For the text-containing cell, return its midpoint in (X, Y) coordinate format. 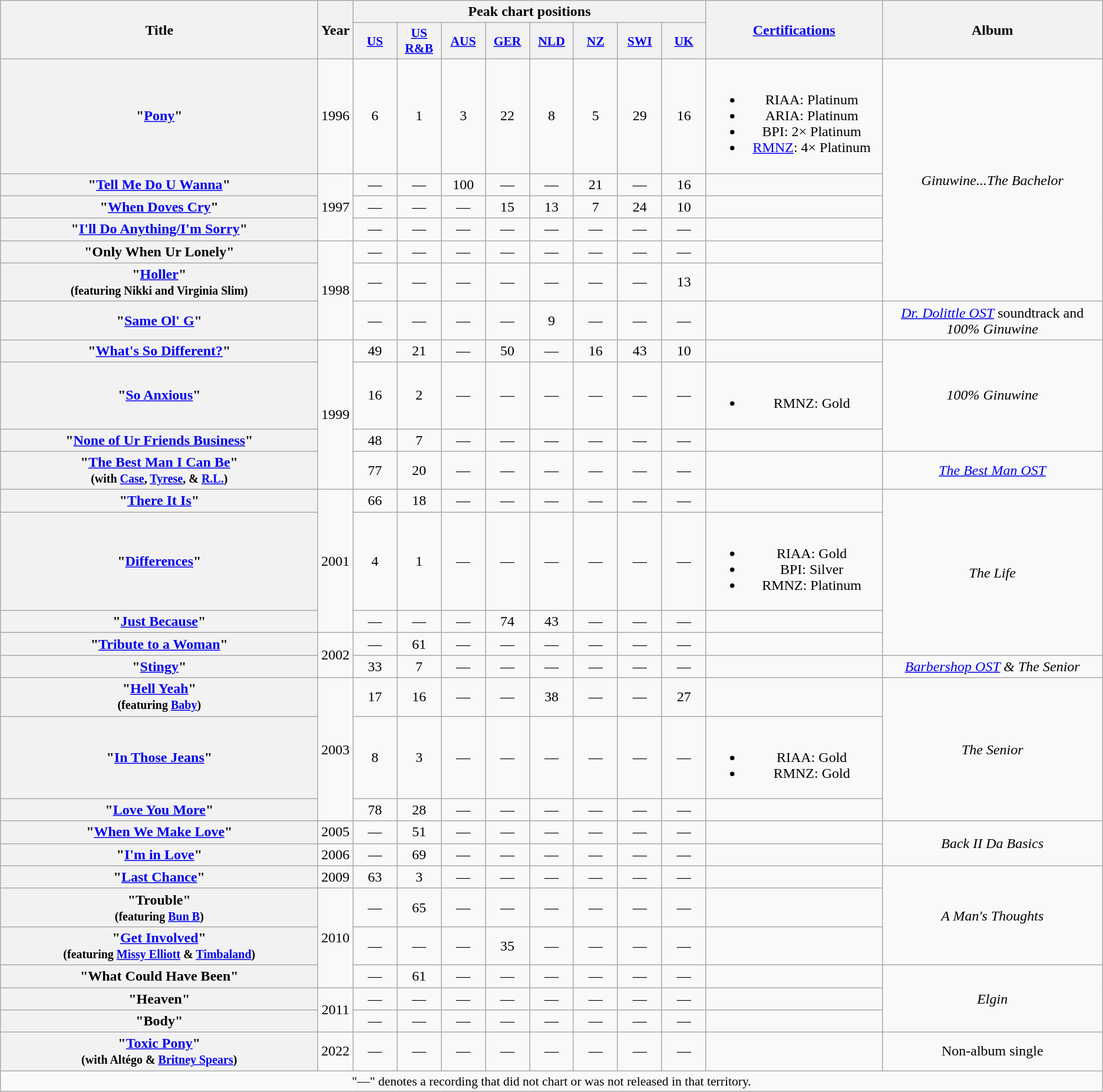
"—" denotes a recording that did not chart or was not released in that territory. (551, 1081)
2006 (336, 855)
2022 (336, 1051)
15 (508, 207)
Ginuwine...The Bachelor (992, 180)
The Life (992, 573)
"Only When Ur Lonely" (159, 252)
1997 (336, 207)
1999 (336, 414)
29 (640, 116)
"When We Make Love" (159, 832)
38 (551, 697)
2009 (336, 877)
"Just Because" (159, 622)
27 (683, 697)
"Stingy" (159, 667)
AUS (463, 41)
"Trouble" (featuring Bun B) (159, 908)
RIAA: GoldBPI: SilverRMNZ: Platinum (794, 561)
74 (508, 622)
The Best Man OST (992, 470)
UK (683, 41)
100 (463, 184)
"Get Involved" (featuring Missy Elliott & Timbaland) (159, 945)
22 (508, 116)
9 (551, 321)
"Tell Me Do U Wanna" (159, 184)
Dr. Dolittle OST soundtrack and 100% Ginuwine (992, 321)
78 (375, 810)
"Tribute to a Woman" (159, 644)
GER (508, 41)
1996 (336, 116)
Elgin (992, 998)
Non-album single (992, 1051)
Certifications (794, 29)
2003 (336, 750)
51 (420, 832)
Title (159, 29)
63 (375, 877)
48 (375, 440)
35 (508, 945)
Back II Da Basics (992, 843)
1998 (336, 290)
2010 (336, 938)
NLD (551, 41)
"What Could Have Been" (159, 976)
"Pony" (159, 116)
2001 (336, 561)
US (375, 41)
77 (375, 470)
2011 (336, 1010)
"Same Ol' G" (159, 321)
6 (375, 116)
RIAA: PlatinumARIA: PlatinumBPI: 2× PlatinumRMNZ: 4× Platinum (794, 116)
"I'll Do Anything/I'm Sorry" (159, 229)
50 (508, 351)
"I'm in Love" (159, 855)
RMNZ: Gold (794, 395)
24 (640, 207)
17 (375, 697)
33 (375, 667)
"Love You More" (159, 810)
NZ (595, 41)
66 (375, 501)
"Body" (159, 1021)
Barbershop OST & The Senior (992, 667)
Peak chart positions (529, 12)
The Senior (992, 750)
"None of Ur Friends Business" (159, 440)
"When Doves Cry" (159, 207)
100% Ginuwine (992, 395)
Album (992, 29)
US R&B (420, 41)
2 (420, 395)
"The Best Man I Can Be" (with Case, Tyrese, & R.L.) (159, 470)
"Hell Yeah" (featuring Baby) (159, 697)
28 (420, 810)
"In Those Jeans" (159, 757)
Year (336, 29)
"Differences" (159, 561)
20 (420, 470)
RIAA: GoldRMNZ: Gold (794, 757)
2005 (336, 832)
SWI (640, 41)
"There It Is" (159, 501)
49 (375, 351)
"Holler" (featuring Nikki and Virginia Slim) (159, 282)
"Last Chance" (159, 877)
"So Anxious" (159, 395)
65 (420, 908)
"Heaven" (159, 999)
2002 (336, 655)
A Man's Thoughts (992, 915)
"Toxic Pony"(with Altégo & Britney Spears) (159, 1051)
5 (595, 116)
4 (375, 561)
18 (420, 501)
69 (420, 855)
"What's So Different?" (159, 351)
